From the cell containing the given text, extract its center point as [x, y] coordinate. 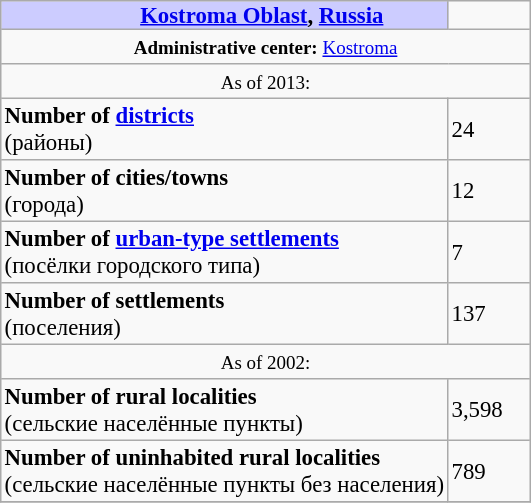
12 [489, 191]
Number of uninhabited rural localities(сельские населённые пункты без населения) [224, 471]
Kostroma Oblast, Russia [224, 15]
789 [489, 471]
Number of cities/towns(города) [224, 191]
As of 2002: [266, 361]
Number of rural localities(сельские населённые пункты) [224, 410]
Number of districts(районы) [224, 129]
24 [489, 129]
Number of settlements(поселения) [224, 314]
7 [489, 252]
3,598 [489, 410]
Administrative center: Kostroma [266, 46]
Number of urban-type settlements(посёлки городского типа) [224, 252]
As of 2013: [266, 81]
137 [489, 314]
